Find where the given text appears and provide that cell's center as [X, Y] coordinate. 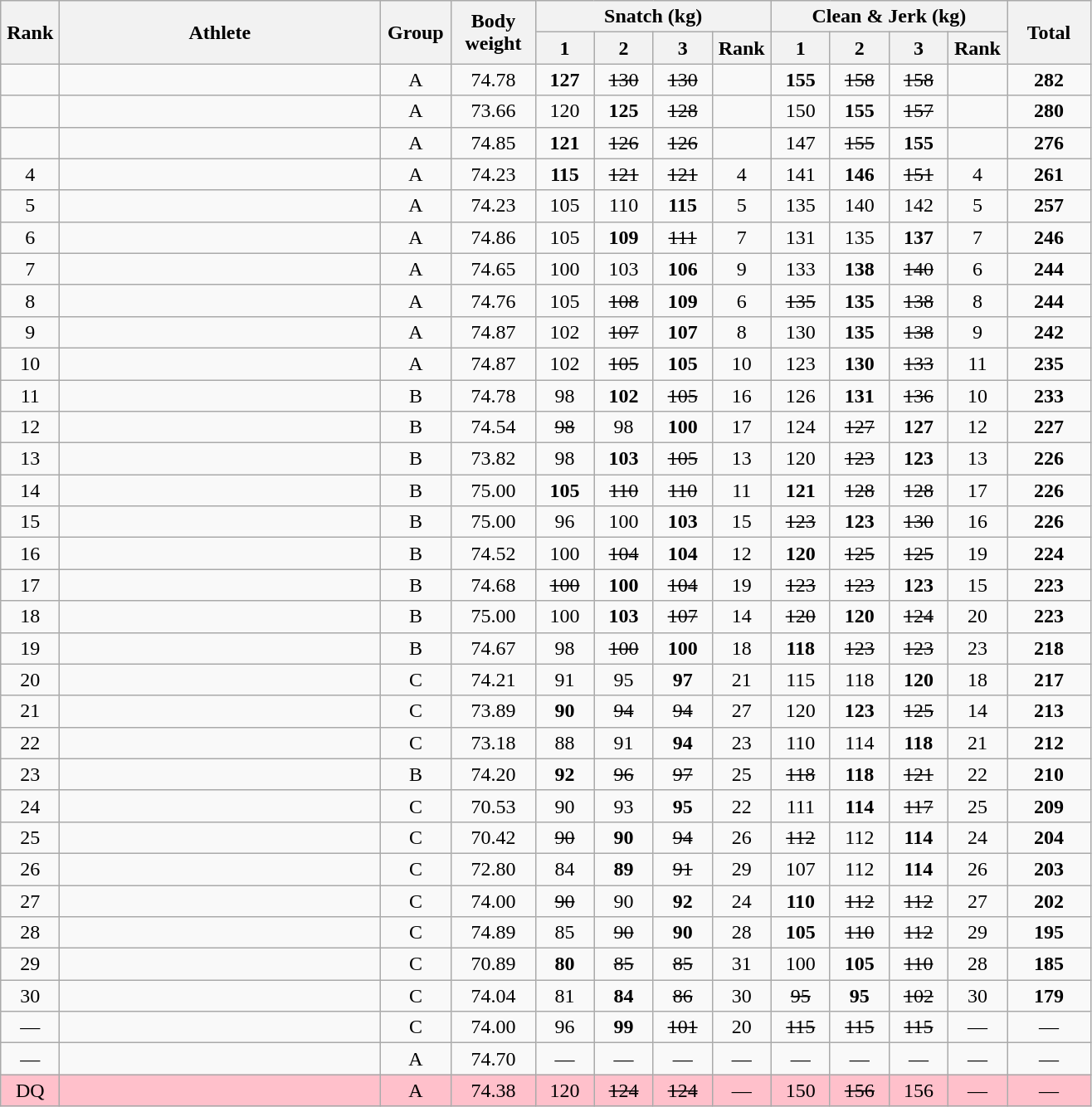
210 [1049, 774]
80 [564, 964]
261 [1049, 174]
81 [564, 996]
137 [918, 237]
117 [918, 806]
204 [1049, 837]
70.53 [493, 806]
74.68 [493, 585]
Group [416, 32]
224 [1049, 553]
280 [1049, 111]
Body weight [493, 32]
31 [742, 964]
257 [1049, 206]
146 [860, 174]
74.38 [493, 1090]
157 [918, 111]
74.86 [493, 237]
74.52 [493, 553]
213 [1049, 711]
246 [1049, 237]
101 [682, 1027]
233 [1049, 396]
141 [800, 174]
89 [624, 869]
108 [624, 300]
136 [918, 396]
88 [564, 743]
Clean & Jerk (kg) [889, 17]
203 [1049, 869]
185 [1049, 964]
195 [1049, 933]
74.54 [493, 427]
86 [682, 996]
74.70 [493, 1059]
73.89 [493, 711]
73.18 [493, 743]
276 [1049, 143]
99 [624, 1027]
74.21 [493, 680]
70.42 [493, 837]
217 [1049, 680]
227 [1049, 427]
93 [624, 806]
72.80 [493, 869]
142 [918, 206]
74.65 [493, 269]
106 [682, 269]
70.89 [493, 964]
Total [1049, 32]
73.66 [493, 111]
74.89 [493, 933]
Snatch (kg) [653, 17]
202 [1049, 900]
147 [800, 143]
235 [1049, 363]
74.67 [493, 648]
74.85 [493, 143]
209 [1049, 806]
179 [1049, 996]
218 [1049, 648]
212 [1049, 743]
Athlete [220, 32]
74.76 [493, 300]
73.82 [493, 459]
74.04 [493, 996]
151 [918, 174]
282 [1049, 80]
DQ [30, 1090]
74.20 [493, 774]
242 [1049, 332]
